Pinpoint the cell where the given text exists, returning its (X, Y) midpoint coordinate. 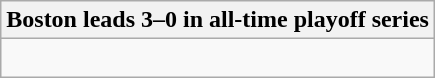
Boston leads 3–0 in all-time playoff series (218, 20)
